Extract the (X, Y) coordinate from the center of the cell holding the provided text.  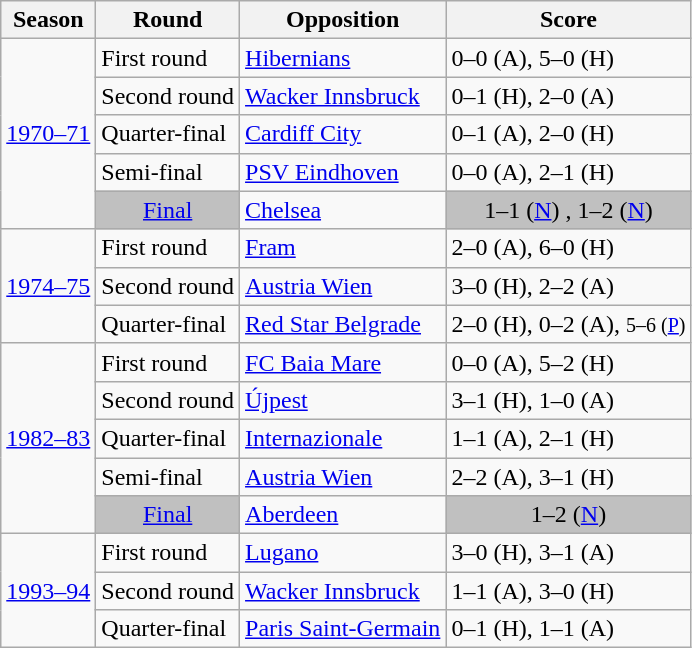
PSV Eindhoven (343, 172)
Opposition (343, 20)
2–0 (H), 0–2 (A), 5–6 (P) (568, 324)
Fram (343, 248)
Round (168, 20)
0–0 (A), 2–1 (H) (568, 172)
Cardiff City (343, 134)
Aberdeen (343, 515)
2–0 (A), 6–0 (H) (568, 248)
Chelsea (343, 210)
Red Star Belgrade (343, 324)
Lugano (343, 553)
1–1 (A), 3–0 (H) (568, 591)
Internazionale (343, 438)
0–0 (A), 5–2 (H) (568, 362)
3–0 (H), 2–2 (A) (568, 286)
1993–94 (48, 591)
0–0 (A), 5–0 (H) (568, 58)
3–1 (H), 1–0 (A) (568, 400)
1974–75 (48, 286)
1–2 (N) (568, 515)
0–1 (H), 1–1 (A) (568, 629)
Hibernians (343, 58)
Újpest (343, 400)
3–0 (H), 3–1 (A) (568, 553)
2–2 (A), 3–1 (H) (568, 477)
0–1 (H), 2–0 (A) (568, 96)
1–1 (A), 2–1 (H) (568, 438)
FC Baia Mare (343, 362)
Score (568, 20)
Paris Saint-Germain (343, 629)
0–1 (A), 2–0 (H) (568, 134)
Season (48, 20)
1982–83 (48, 438)
1970–71 (48, 134)
1–1 (N) , 1–2 (N) (568, 210)
